From the cell containing the given text, extract its center point as (x, y) coordinate. 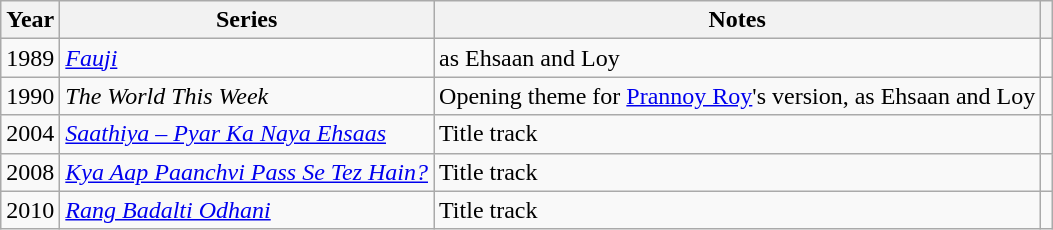
Fauji (247, 58)
The World This Week (247, 96)
Saathiya – Pyar Ka Naya Ehsaas (247, 134)
2008 (30, 172)
2010 (30, 210)
1989 (30, 58)
Year (30, 20)
Kya Aap Paanchvi Pass Se Tez Hain? (247, 172)
2004 (30, 134)
1990 (30, 96)
as Ehsaan and Loy (738, 58)
Opening theme for Prannoy Roy's version, as Ehsaan and Loy (738, 96)
Rang Badalti Odhani (247, 210)
Series (247, 20)
Notes (738, 20)
